Determine the (X, Y) coordinate at the center of the cell enclosing the given text.  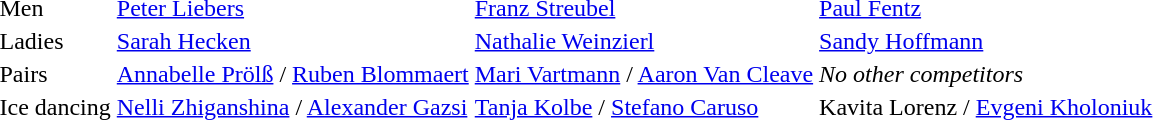
Mari Vartmann / Aaron Van Cleave (644, 74)
Annabelle Prölß / Ruben Blommaert (292, 74)
Sarah Hecken (292, 41)
Nathalie Weinzierl (644, 41)
